Detect which cell encompasses the target text, then output its [X, Y] center coordinate. 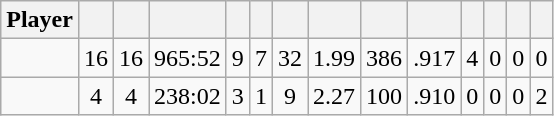
32 [290, 58]
1 [260, 96]
965:52 [188, 58]
Player [40, 20]
.910 [434, 96]
.917 [434, 58]
3 [238, 96]
2 [542, 96]
1.99 [334, 58]
238:02 [188, 96]
100 [384, 96]
386 [384, 58]
2.27 [334, 96]
7 [260, 58]
